Locate the cell with the specified text and output its [x, y] center coordinate. 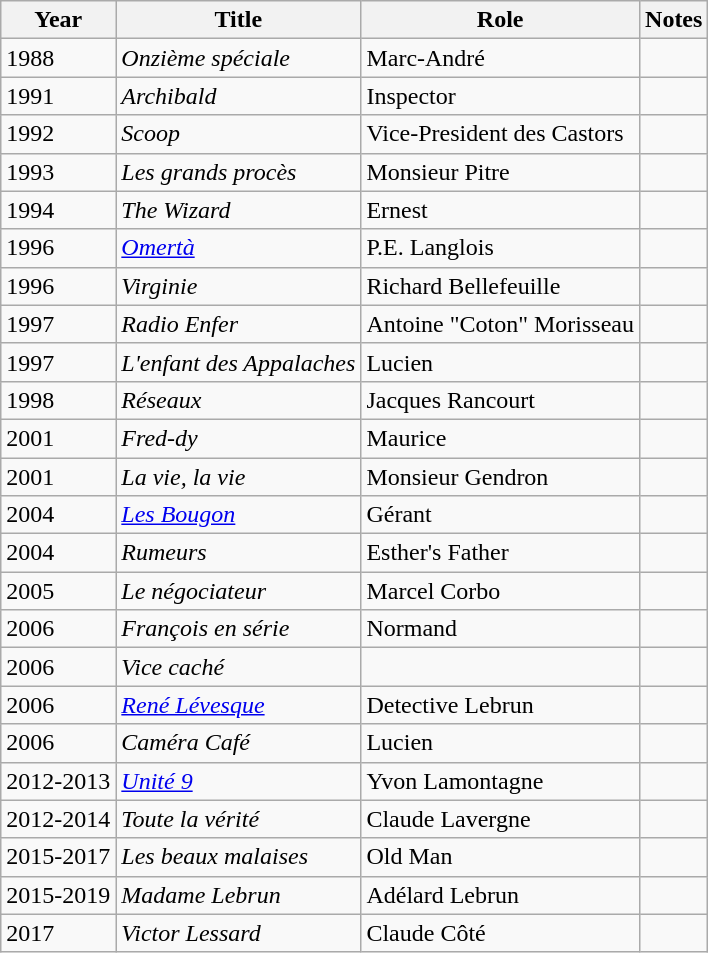
1991 [58, 96]
Vice caché [238, 667]
Detective Lebrun [500, 705]
Monsieur Gendron [500, 477]
Caméra Café [238, 743]
Normand [500, 629]
Richard Bellefeuille [500, 286]
2005 [58, 591]
Madame Lebrun [238, 895]
Les beaux malaises [238, 857]
Rumeurs [238, 553]
1993 [58, 172]
Gérant [500, 515]
Marcel Corbo [500, 591]
Yvon Lamontagne [500, 781]
Unité 9 [238, 781]
Toute la vérité [238, 819]
1988 [58, 58]
Adélard Lebrun [500, 895]
François en série [238, 629]
L'enfant des Appalaches [238, 362]
Old Man [500, 857]
Role [500, 20]
Year [58, 20]
Ernest [500, 210]
The Wizard [238, 210]
Maurice [500, 438]
Les grands procès [238, 172]
Réseaux [238, 400]
Marc-André [500, 58]
Onzième spéciale [238, 58]
Title [238, 20]
Radio Enfer [238, 324]
P.E. Langlois [500, 248]
Esther's Father [500, 553]
Inspector [500, 96]
Vice-President des Castors [500, 134]
Fred-dy [238, 438]
1994 [58, 210]
Claude Lavergne [500, 819]
2012-2014 [58, 819]
Monsieur Pitre [500, 172]
Le négociateur [238, 591]
Claude Côté [500, 933]
Jacques Rancourt [500, 400]
Scoop [238, 134]
René Lévesque [238, 705]
Archibald [238, 96]
1992 [58, 134]
La vie, la vie [238, 477]
2017 [58, 933]
Antoine "Coton" Morisseau [500, 324]
Notes [674, 20]
2012-2013 [58, 781]
1998 [58, 400]
2015-2017 [58, 857]
2015-2019 [58, 895]
Omertà [238, 248]
Virginie [238, 286]
Victor Lessard [238, 933]
Les Bougon [238, 515]
